Capture the cell that displays the provided text and extract its (x, y) central coordinate. 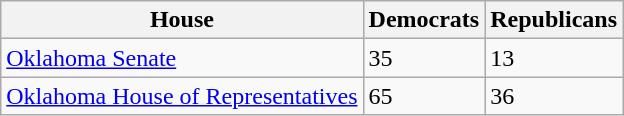
Democrats (424, 20)
Oklahoma Senate (182, 58)
36 (554, 96)
Oklahoma House of Representatives (182, 96)
13 (554, 58)
65 (424, 96)
35 (424, 58)
Republicans (554, 20)
House (182, 20)
